Find where the given text appears and provide that cell's center as (x, y) coordinate. 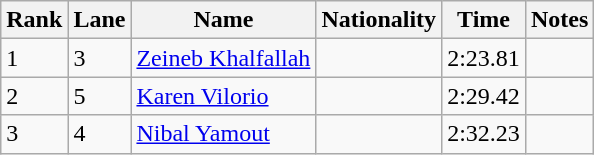
4 (100, 134)
1 (34, 58)
Karen Vilorio (224, 96)
2:32.23 (484, 134)
Nibal Yamout (224, 134)
Lane (100, 20)
Zeineb Khalfallah (224, 58)
Rank (34, 20)
5 (100, 96)
Name (224, 20)
2 (34, 96)
Notes (559, 20)
2:29.42 (484, 96)
Time (484, 20)
Nationality (379, 20)
2:23.81 (484, 58)
